Identify which cell holds the provided text, then report its [X, Y] central coordinate. 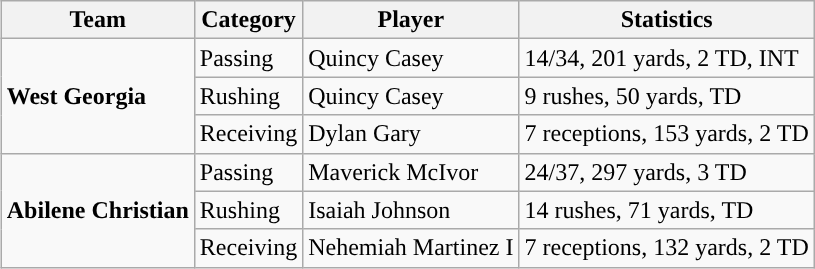
Isaiah Johnson [411, 210]
Category [248, 20]
7 receptions, 153 yards, 2 TD [666, 134]
7 receptions, 132 yards, 2 TD [666, 248]
Dylan Gary [411, 134]
Nehemiah Martinez I [411, 248]
14/34, 201 yards, 2 TD, INT [666, 58]
Abilene Christian [98, 210]
9 rushes, 50 yards, TD [666, 96]
Player [411, 20]
Maverick McIvor [411, 172]
Statistics [666, 20]
West Georgia [98, 96]
Team [98, 20]
14 rushes, 71 yards, TD [666, 210]
24/37, 297 yards, 3 TD [666, 172]
